Find where the given text appears and provide that cell's center as [X, Y] coordinate. 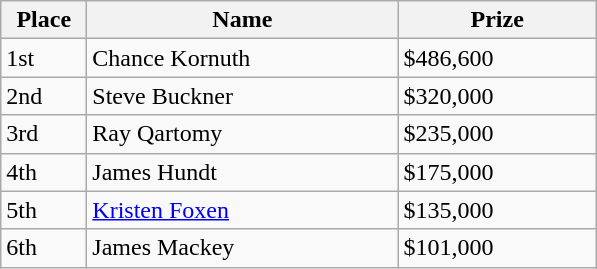
$135,000 [498, 210]
4th [44, 172]
5th [44, 210]
$175,000 [498, 172]
James Hundt [242, 172]
$486,600 [498, 58]
Chance Kornuth [242, 58]
$320,000 [498, 96]
Ray Qartomy [242, 134]
$235,000 [498, 134]
Name [242, 20]
Place [44, 20]
6th [44, 248]
$101,000 [498, 248]
3rd [44, 134]
1st [44, 58]
James Mackey [242, 248]
Kristen Foxen [242, 210]
Steve Buckner [242, 96]
Prize [498, 20]
2nd [44, 96]
